For the text-containing cell, return its midpoint in (x, y) coordinate format. 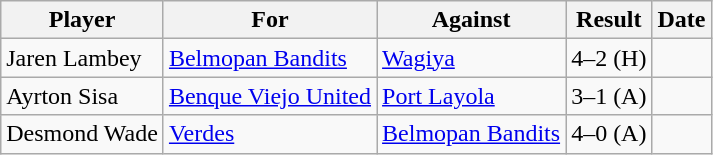
For (270, 20)
Port Layola (472, 96)
3–1 (A) (609, 96)
Date (682, 20)
Verdes (270, 134)
Benque Viejo United (270, 96)
Desmond Wade (82, 134)
Wagiya (472, 58)
Jaren Lambey (82, 58)
Ayrton Sisa (82, 96)
Against (472, 20)
4–2 (H) (609, 58)
4–0 (A) (609, 134)
Result (609, 20)
Player (82, 20)
